Locate the cell with the specified text and output its (x, y) center coordinate. 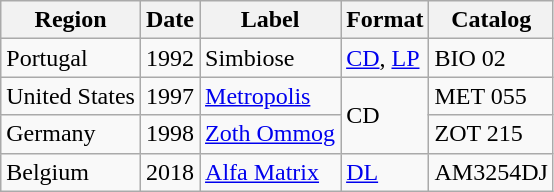
United States (71, 96)
Simbiose (270, 58)
Metropolis (270, 96)
Zoth Ommog (270, 134)
CD, LP (385, 58)
Region (71, 20)
Label (270, 20)
Format (385, 20)
Catalog (491, 20)
Alfa Matrix (270, 172)
1997 (170, 96)
DL (385, 172)
BIO 02 (491, 58)
2018 (170, 172)
CD (385, 115)
Belgium (71, 172)
Portugal (71, 58)
1992 (170, 58)
MET 055 (491, 96)
Germany (71, 134)
1998 (170, 134)
Date (170, 20)
AM3254DJ (491, 172)
ZOT 215 (491, 134)
